Determine the (X, Y) coordinate at the center of the cell enclosing the given text.  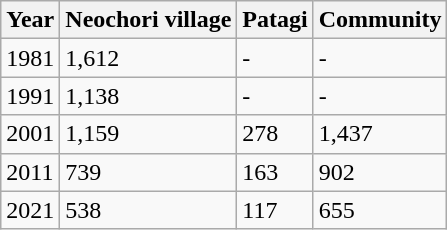
2001 (30, 134)
739 (148, 172)
1,138 (148, 96)
Neochori village (148, 20)
163 (275, 172)
Patagi (275, 20)
538 (148, 210)
902 (380, 172)
Year (30, 20)
117 (275, 210)
2021 (30, 210)
1,437 (380, 134)
655 (380, 210)
278 (275, 134)
2011 (30, 172)
Community (380, 20)
1,612 (148, 58)
1,159 (148, 134)
1991 (30, 96)
1981 (30, 58)
